Find where the given text appears and provide that cell's center as (X, Y) coordinate. 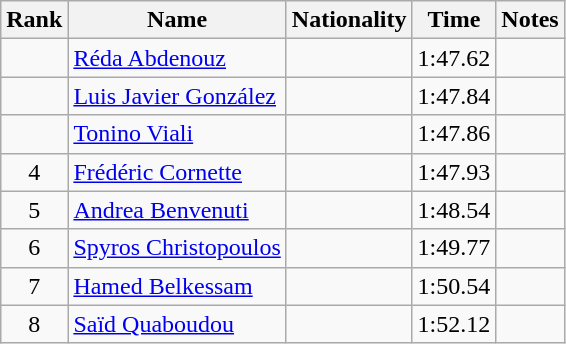
6 (34, 248)
Tonino Viali (177, 134)
1:47.62 (454, 58)
1:48.54 (454, 210)
Time (454, 20)
1:49.77 (454, 248)
Réda Abdenouz (177, 58)
1:47.84 (454, 96)
Name (177, 20)
1:47.86 (454, 134)
Hamed Belkessam (177, 286)
Notes (530, 20)
7 (34, 286)
Rank (34, 20)
1:50.54 (454, 286)
5 (34, 210)
Frédéric Cornette (177, 172)
Saïd Quaboudou (177, 324)
4 (34, 172)
8 (34, 324)
Spyros Christopoulos (177, 248)
Luis Javier González (177, 96)
Andrea Benvenuti (177, 210)
Nationality (349, 20)
1:47.93 (454, 172)
1:52.12 (454, 324)
